From the cell containing the given text, extract its center point as [X, Y] coordinate. 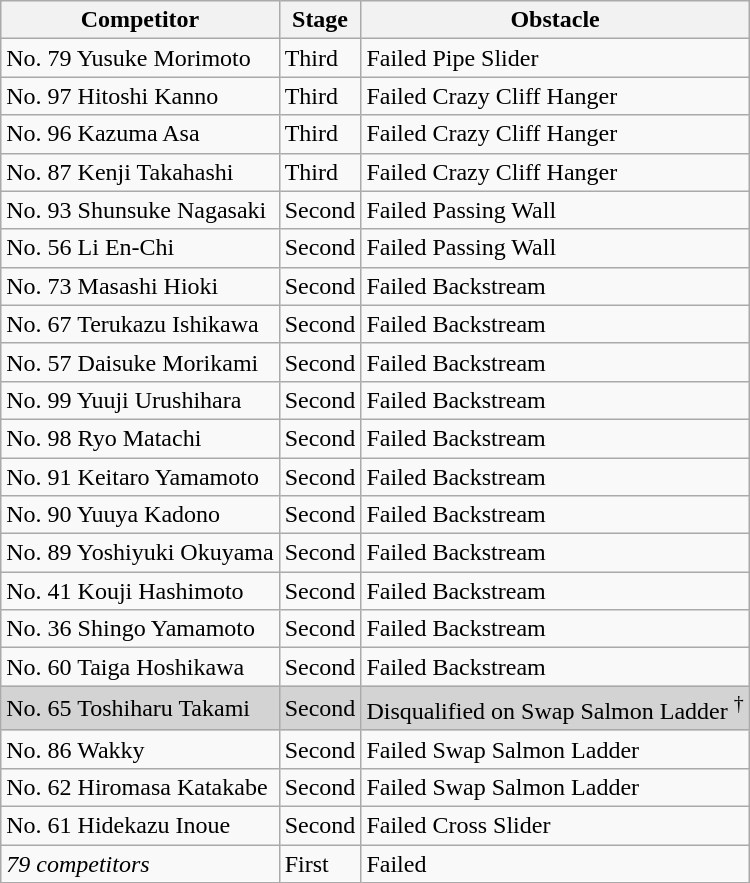
Obstacle [555, 20]
No. 99 Yuuji Urushihara [140, 400]
Failed Pipe Slider [555, 58]
No. 86 Wakky [140, 749]
No. 65 Toshiharu Takami [140, 708]
No. 87 Kenji Takahashi [140, 172]
No. 79 Yusuke Morimoto [140, 58]
No. 96 Kazuma Asa [140, 134]
No. 57 Daisuke Morikami [140, 362]
Competitor [140, 20]
No. 73 Masashi Hioki [140, 286]
No. 56 Li En-Chi [140, 248]
Failed [555, 864]
79 competitors [140, 864]
No. 90 Yuuya Kadono [140, 515]
No. 60 Taiga Hoshikawa [140, 667]
No. 62 Hiromasa Katakabe [140, 787]
No. 61 Hidekazu Inoue [140, 826]
No. 67 Terukazu Ishikawa [140, 324]
First [320, 864]
No. 36 Shingo Yamamoto [140, 629]
No. 97 Hitoshi Kanno [140, 96]
No. 89 Yoshiyuki Okuyama [140, 553]
No. 93 Shunsuke Nagasaki [140, 210]
Failed Cross Slider [555, 826]
Disqualified on Swap Salmon Ladder † [555, 708]
No. 98 Ryo Matachi [140, 438]
No. 91 Keitaro Yamamoto [140, 477]
No. 41 Kouji Hashimoto [140, 591]
Stage [320, 20]
